Determine the [x, y] coordinate at the center of the cell enclosing the given text.  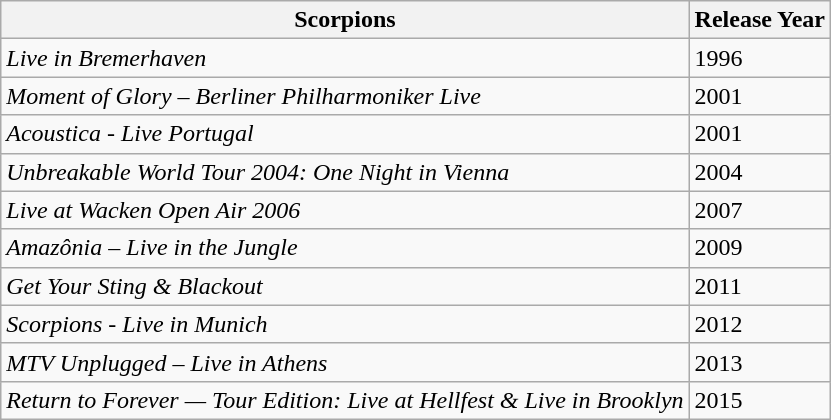
2009 [760, 248]
MTV Unplugged – Live in Athens [345, 362]
Return to Forever — Tour Edition: Live at Hellfest & Live in Brooklyn [345, 400]
2012 [760, 324]
Unbreakable World Tour 2004: One Night in Vienna [345, 172]
1996 [760, 58]
2013 [760, 362]
Release Year [760, 20]
2007 [760, 210]
Scorpions - Live in Munich [345, 324]
2015 [760, 400]
Moment of Glory – Berliner Philharmoniker Live [345, 96]
Acoustica - Live Portugal [345, 134]
2004 [760, 172]
Scorpions [345, 20]
Live in Bremerhaven [345, 58]
Amazônia – Live in the Jungle [345, 248]
Get Your Sting & Blackout [345, 286]
2011 [760, 286]
Live at Wacken Open Air 2006 [345, 210]
